Scan for the cell matching the given text and deliver its (X, Y) coordinate at center. 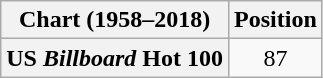
Position (276, 20)
US Billboard Hot 100 (115, 58)
87 (276, 58)
Chart (1958–2018) (115, 20)
